Search for the cell housing the specified text and yield its (X, Y) center coordinate. 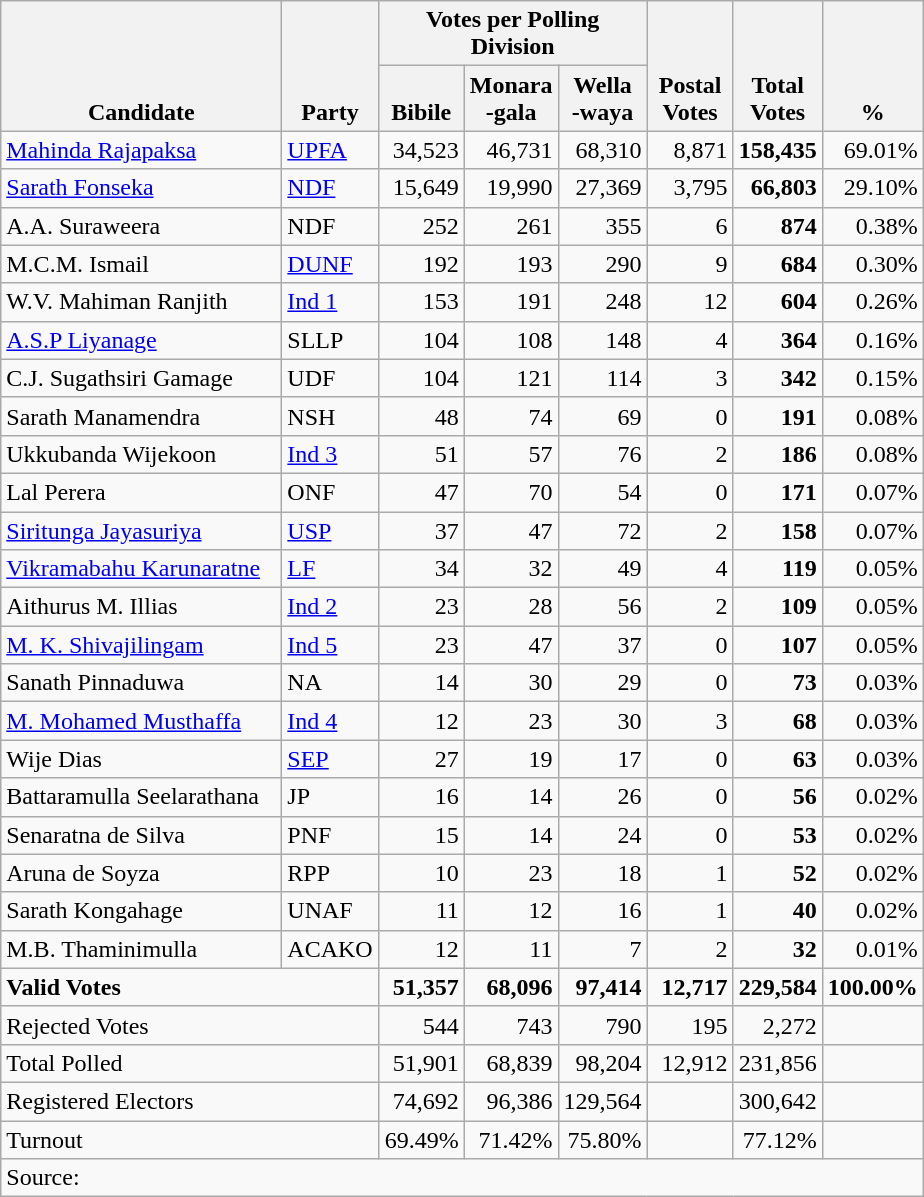
Ind 1 (330, 302)
Turnout (190, 1139)
SLLP (330, 340)
9 (690, 264)
Sarath Fonseka (142, 188)
12,912 (690, 1063)
Monara-gala (511, 98)
Total Polled (190, 1063)
ONF (330, 492)
6 (690, 226)
8,871 (690, 150)
71.42% (511, 1139)
108 (511, 340)
158,435 (778, 150)
0.16% (872, 340)
Aithurus M. Illias (142, 607)
Battaramulla Seelarathana (142, 797)
C.J. Sugathsiri Gamage (142, 378)
W.V. Mahiman Ranjith (142, 302)
Sanath Pinnaduwa (142, 683)
121 (511, 378)
874 (778, 226)
158 (778, 531)
Ukkubanda Wijekoon (142, 454)
119 (778, 569)
JP (330, 797)
68,839 (511, 1063)
PostalVotes (690, 66)
73 (778, 683)
Senaratna de Silva (142, 835)
Ind 5 (330, 645)
0.01% (872, 949)
40 (778, 911)
54 (602, 492)
114 (602, 378)
19 (511, 759)
Total Votes (778, 66)
Sarath Manamendra (142, 416)
34,523 (421, 150)
18 (602, 873)
355 (602, 226)
28 (511, 607)
Ind 3 (330, 454)
UPFA (330, 150)
0.30% (872, 264)
Aruna de Soyza (142, 873)
Wije Dias (142, 759)
17 (602, 759)
A.S.P Liyanage (142, 340)
51,901 (421, 1063)
192 (421, 264)
109 (778, 607)
SEP (330, 759)
0.38% (872, 226)
684 (778, 264)
M.C.M. Ismail (142, 264)
Source: (462, 1178)
75.80% (602, 1139)
29.10% (872, 188)
52 (778, 873)
Rejected Votes (190, 1025)
74,692 (421, 1101)
186 (778, 454)
68,096 (511, 987)
26 (602, 797)
364 (778, 340)
68 (778, 721)
DUNF (330, 264)
34 (421, 569)
24 (602, 835)
229,584 (778, 987)
Ind 2 (330, 607)
Registered Electors (190, 1101)
70 (511, 492)
74 (511, 416)
Valid Votes (190, 987)
300,642 (778, 1101)
69 (602, 416)
97,414 (602, 987)
46,731 (511, 150)
Vikramabahu Karunaratne (142, 569)
% (872, 66)
53 (778, 835)
290 (602, 264)
51 (421, 454)
98,204 (602, 1063)
100.00% (872, 987)
48 (421, 416)
72 (602, 531)
148 (602, 340)
10 (421, 873)
77.12% (778, 1139)
Candidate (142, 66)
ACAKO (330, 949)
2,272 (778, 1025)
0.15% (872, 378)
UDF (330, 378)
Lal Perera (142, 492)
342 (778, 378)
15,649 (421, 188)
96,386 (511, 1101)
171 (778, 492)
15 (421, 835)
UNAF (330, 911)
195 (690, 1025)
M.B. Thaminimulla (142, 949)
Bibile (421, 98)
PNF (330, 835)
27,369 (602, 188)
27 (421, 759)
7 (602, 949)
252 (421, 226)
29 (602, 683)
LF (330, 569)
NA (330, 683)
193 (511, 264)
Sarath Kongahage (142, 911)
RPP (330, 873)
12,717 (690, 987)
231,856 (778, 1063)
248 (602, 302)
3,795 (690, 188)
743 (511, 1025)
69.49% (421, 1139)
68,310 (602, 150)
19,990 (511, 188)
544 (421, 1025)
NSH (330, 416)
M. K. Shivajilingam (142, 645)
Party (330, 66)
51,357 (421, 987)
Ind 4 (330, 721)
107 (778, 645)
66,803 (778, 188)
A.A. Suraweera (142, 226)
790 (602, 1025)
USP (330, 531)
129,564 (602, 1101)
Siritunga Jayasuriya (142, 531)
261 (511, 226)
63 (778, 759)
604 (778, 302)
0.26% (872, 302)
57 (511, 454)
M. Mohamed Musthaffa (142, 721)
Mahinda Rajapaksa (142, 150)
Votes per Polling Division (512, 34)
49 (602, 569)
76 (602, 454)
153 (421, 302)
Wella-waya (602, 98)
69.01% (872, 150)
